Search for the cell housing the specified text and yield its [x, y] center coordinate. 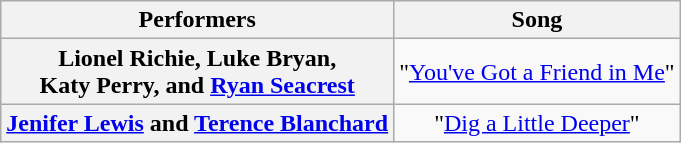
Performers [198, 20]
Lionel Richie, Luke Bryan,Katy Perry, and Ryan Seacrest [198, 72]
Song [538, 20]
"Dig a Little Deeper" [538, 123]
Jenifer Lewis and Terence Blanchard [198, 123]
"You've Got a Friend in Me" [538, 72]
